Identify which cell holds the provided text, then report its [x, y] central coordinate. 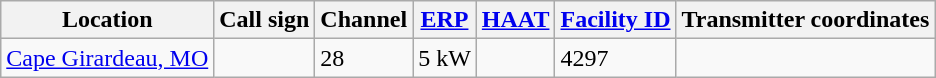
Transmitter coordinates [806, 20]
4297 [616, 58]
5 kW [445, 58]
Channel [364, 20]
Facility ID [616, 20]
HAAT [516, 20]
Call sign [264, 20]
ERP [445, 20]
28 [364, 58]
Location [108, 20]
Cape Girardeau, MO [108, 58]
